Output the [X, Y] coordinate of the center of the cell containing the given text.  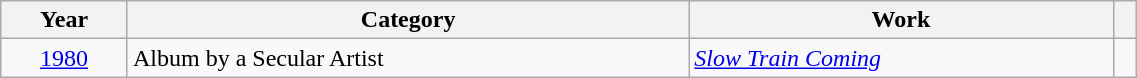
Work [901, 20]
Slow Train Coming [901, 58]
Year [64, 20]
1980 [64, 58]
Album by a Secular Artist [408, 58]
Category [408, 20]
